Detect which cell encompasses the target text, then output its (x, y) center coordinate. 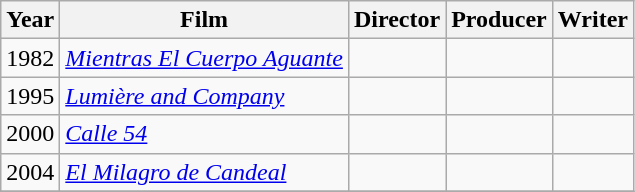
Film (204, 20)
1995 (30, 96)
1982 (30, 58)
Producer (500, 20)
Director (396, 20)
Year (30, 20)
Calle 54 (204, 134)
Lumière and Company (204, 96)
El Milagro de Candeal (204, 172)
Mientras El Cuerpo Aguante (204, 58)
Writer (592, 20)
2004 (30, 172)
2000 (30, 134)
